Scan for the cell matching the given text and deliver its (X, Y) coordinate at center. 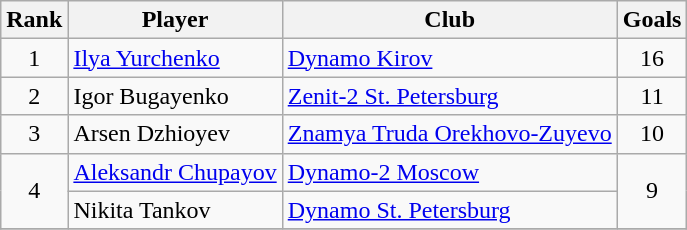
11 (652, 96)
9 (652, 191)
1 (34, 58)
Goals (652, 20)
Club (450, 20)
16 (652, 58)
10 (652, 134)
2 (34, 96)
Arsen Dzhioyev (175, 134)
3 (34, 134)
Znamya Truda Orekhovo-Zuyevo (450, 134)
Aleksandr Chupayov (175, 172)
Nikita Tankov (175, 210)
Dynamo Kirov (450, 58)
Ilya Yurchenko (175, 58)
Igor Bugayenko (175, 96)
Player (175, 20)
Zenit-2 St. Petersburg (450, 96)
Dynamo-2 Moscow (450, 172)
4 (34, 191)
Rank (34, 20)
Dynamo St. Petersburg (450, 210)
